For the text-containing cell, return its midpoint in (x, y) coordinate format. 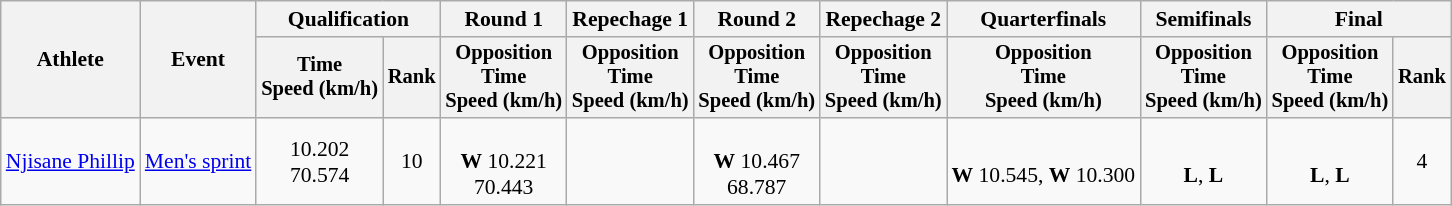
10 (412, 162)
Round 2 (756, 19)
Repechage 1 (630, 19)
W 10.221 70.443 (504, 162)
4 (1422, 162)
Njisane Phillip (70, 162)
Round 1 (504, 19)
Quarterfinals (1044, 19)
W 10.467 68.787 (756, 162)
Semifinals (1204, 19)
Men's sprint (198, 162)
TimeSpeed (km/h) (320, 78)
W 10.545, W 10.300 (1044, 162)
Repechage 2 (884, 19)
Event (198, 60)
Athlete (70, 60)
Qualification (348, 19)
10.20270.574 (320, 162)
Final (1359, 19)
